Capture the cell that displays the provided text and extract its [X, Y] central coordinate. 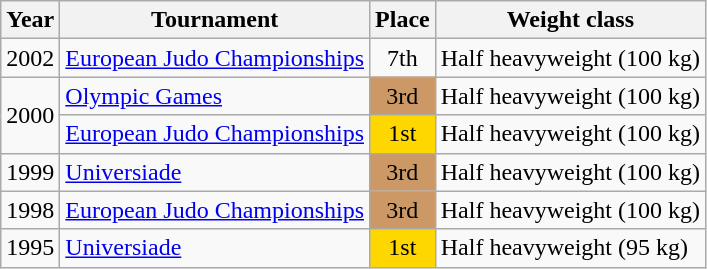
2002 [30, 58]
1995 [30, 248]
Tournament [215, 20]
Place [403, 20]
Weight class [570, 20]
1998 [30, 210]
Half heavyweight (95 kg) [570, 248]
7th [403, 58]
Year [30, 20]
2000 [30, 115]
Olympic Games [215, 96]
1999 [30, 172]
